Find where the given text appears and provide that cell's center as [X, Y] coordinate. 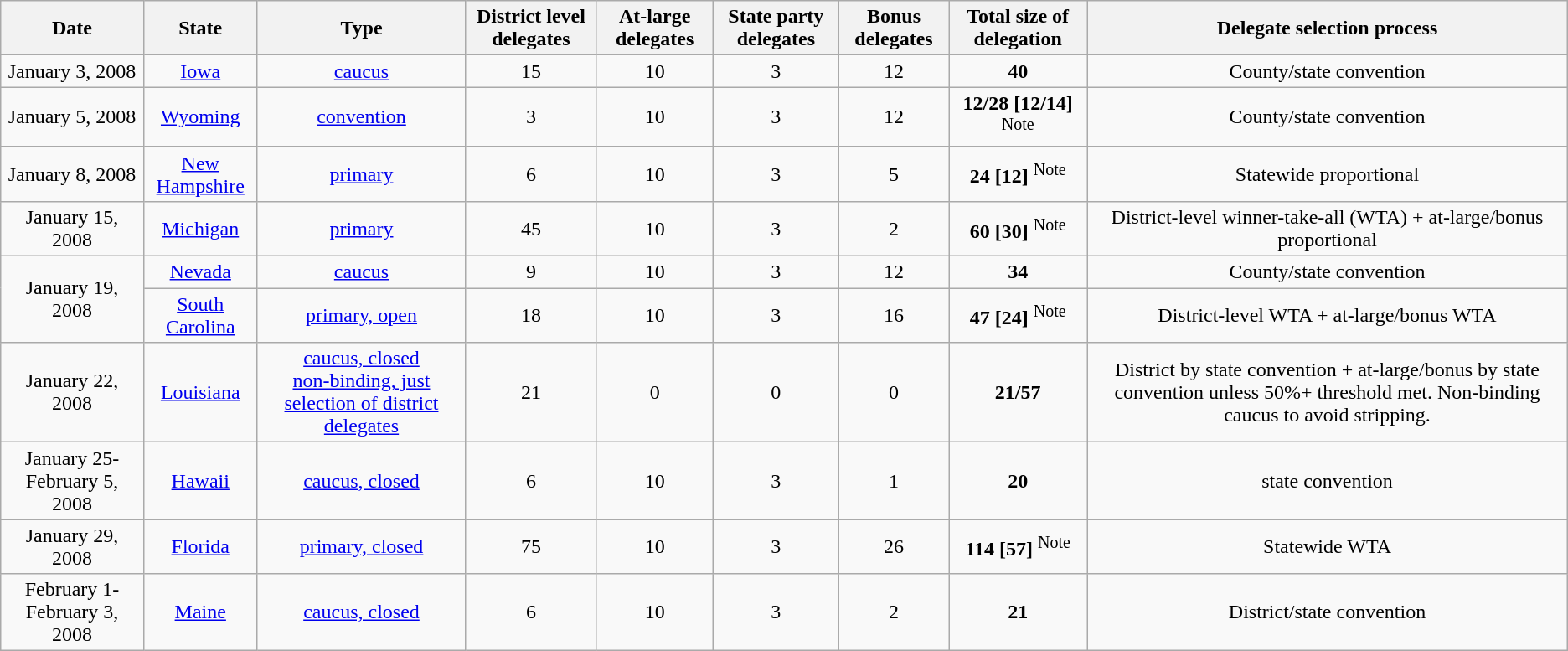
At-large delegates [655, 28]
20 [1019, 481]
9 [531, 272]
January 19, 2008 [72, 300]
January 25-February 5, 2008 [72, 481]
Date [72, 28]
Michigan [200, 228]
12/28 [12/14] Note [1019, 117]
Bonus delegates [893, 28]
Louisiana [200, 392]
January 3, 2008 [72, 71]
caucus, closed non-binding, just selection of district delegates [362, 392]
February 1-February 3, 2008 [72, 612]
Statewide proportional [1327, 174]
Total size of delegation [1019, 28]
New Hampshire [200, 174]
State party delegates [776, 28]
45 [531, 228]
convention [362, 117]
75 [531, 546]
Hawaii [200, 481]
Type [362, 28]
District/state convention [1327, 612]
Statewide WTA [1327, 546]
Iowa [200, 71]
15 [531, 71]
primary, closed [362, 546]
114 [57] Note [1019, 546]
1 [893, 481]
South Carolina [200, 315]
January 15, 2008 [72, 228]
January 22, 2008 [72, 392]
26 [893, 546]
District level delegates [531, 28]
40 [1019, 71]
state convention [1327, 481]
Florida [200, 546]
18 [531, 315]
60 [30] Note [1019, 228]
January 8, 2008 [72, 174]
District-level winner-take-all (WTA) + at-large/bonus proportional [1327, 228]
January 29, 2008 [72, 546]
Maine [200, 612]
47 [24] Note [1019, 315]
District-level WTA + at-large/bonus WTA [1327, 315]
State [200, 28]
Nevada [200, 272]
Wyoming [200, 117]
16 [893, 315]
21/57 [1019, 392]
24 [12] Note [1019, 174]
January 5, 2008 [72, 117]
District by state convention + at-large/bonus by state convention unless 50%+ threshold met. Non-binding caucus to avoid stripping. [1327, 392]
5 [893, 174]
primary, open [362, 315]
34 [1019, 272]
Delegate selection process [1327, 28]
